Identify which cell holds the provided text, then report its (x, y) central coordinate. 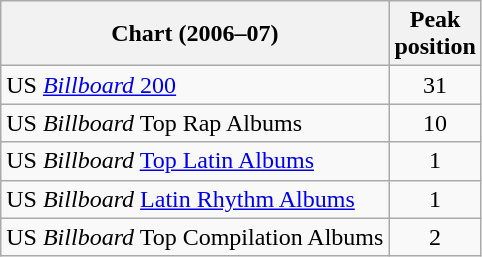
US Billboard Latin Rhythm Albums (195, 199)
Peakposition (435, 34)
US Billboard 200 (195, 85)
31 (435, 85)
US Billboard Top Compilation Albums (195, 237)
2 (435, 237)
US Billboard Top Latin Albums (195, 161)
US Billboard Top Rap Albums (195, 123)
10 (435, 123)
Chart (2006–07) (195, 34)
